Return [x, y] of the center of cell containing provided text 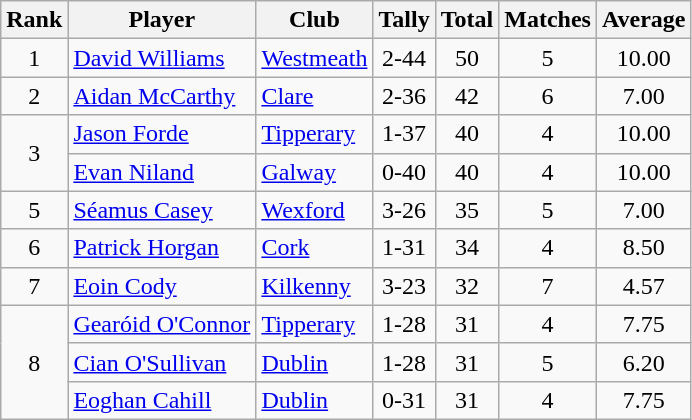
50 [467, 58]
Clare [314, 96]
Cian O'Sullivan [162, 362]
Westmeath [314, 58]
1-37 [404, 134]
Patrick Horgan [162, 248]
Gearóid O'Connor [162, 324]
2 [34, 96]
32 [467, 286]
0-40 [404, 172]
1 [34, 58]
2-36 [404, 96]
34 [467, 248]
3 [34, 153]
4.57 [644, 286]
David Williams [162, 58]
Séamus Casey [162, 210]
1-31 [404, 248]
35 [467, 210]
8.50 [644, 248]
Club [314, 20]
3-23 [404, 286]
Eoghan Cahill [162, 400]
42 [467, 96]
Evan Niland [162, 172]
Matches [548, 20]
2-44 [404, 58]
Rank [34, 20]
Total [467, 20]
Galway [314, 172]
Jason Forde [162, 134]
Aidan McCarthy [162, 96]
Cork [314, 248]
0-31 [404, 400]
8 [34, 362]
3-26 [404, 210]
6.20 [644, 362]
Wexford [314, 210]
Player [162, 20]
Kilkenny [314, 286]
Eoin Cody [162, 286]
Tally [404, 20]
Average [644, 20]
